Provide the [x, y] coordinate of the cell's center where the given text is located.  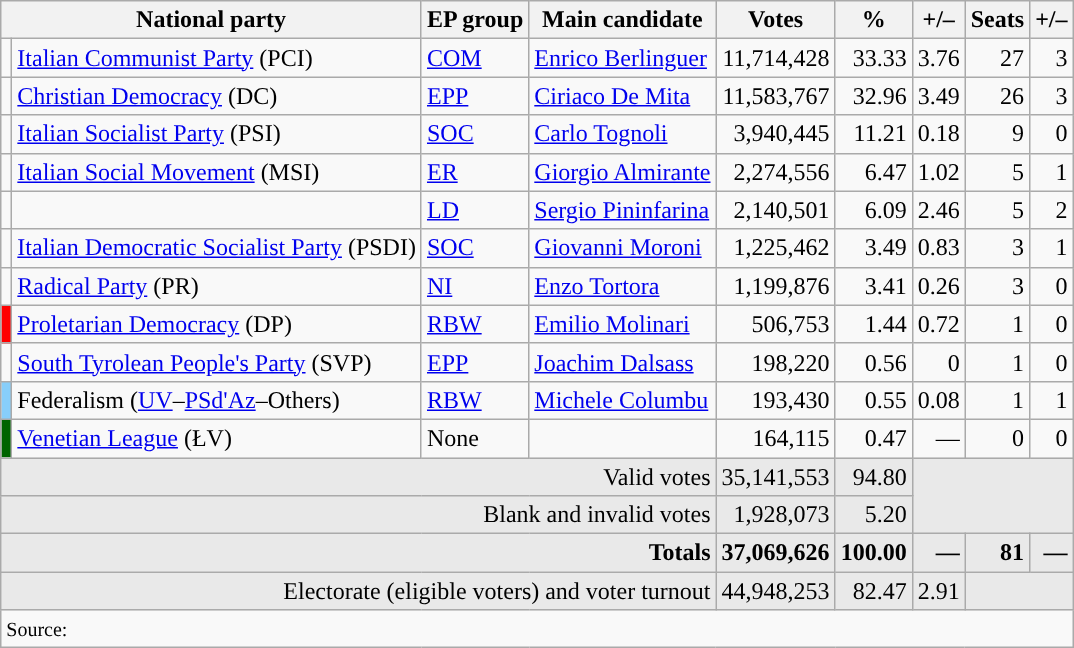
Italian Democratic Socialist Party (PSDI) [217, 248]
2,140,501 [776, 210]
11,714,428 [776, 58]
0.56 [874, 362]
Valid votes [358, 477]
37,069,626 [776, 553]
1.44 [874, 324]
0.72 [938, 324]
Italian Socialist Party (PSI) [217, 134]
32.96 [874, 96]
Italian Social Movement (MSI) [217, 172]
% [874, 20]
506,753 [776, 324]
0.18 [938, 134]
2.46 [938, 210]
193,430 [776, 400]
198,220 [776, 362]
Federalism (UV–PSd'Az–Others) [217, 400]
Ciriaco De Mita [622, 96]
Votes [776, 20]
Enrico Berlinguer [622, 58]
LD [474, 210]
3.41 [874, 286]
Sergio Pininfarina [622, 210]
Main candidate [622, 20]
2,274,556 [776, 172]
0.26 [938, 286]
164,115 [776, 438]
Radical Party (PR) [217, 286]
Italian Communist Party (PCI) [217, 58]
Emilio Molinari [622, 324]
South Tyrolean People's Party (SVP) [217, 362]
11.21 [874, 134]
Giovanni Moroni [622, 248]
82.47 [874, 591]
27 [997, 58]
0.83 [938, 248]
Blank and invalid votes [358, 515]
81 [997, 553]
Michele Columbu [622, 400]
3.76 [938, 58]
None [474, 438]
94.80 [874, 477]
Giorgio Almirante [622, 172]
1,199,876 [776, 286]
33.33 [874, 58]
9 [997, 134]
Christian Democracy (DC) [217, 96]
35,141,553 [776, 477]
5.20 [874, 515]
NI [474, 286]
11,583,767 [776, 96]
1.02 [938, 172]
100.00 [874, 553]
ER [474, 172]
1,225,462 [776, 248]
1,928,073 [776, 515]
Venetian League (ŁV) [217, 438]
6.09 [874, 210]
Electorate (eligible voters) and voter turnout [358, 591]
0.08 [938, 400]
44,948,253 [776, 591]
Carlo Tognoli [622, 134]
Seats [997, 20]
EP group [474, 20]
0.47 [874, 438]
3,940,445 [776, 134]
Proletarian Democracy (DP) [217, 324]
National party [212, 20]
2.91 [938, 591]
Source: [537, 629]
Enzo Tortora [622, 286]
26 [997, 96]
Totals [358, 553]
2 [1052, 210]
Joachim Dalsass [622, 362]
COM [474, 58]
6.47 [874, 172]
0.55 [874, 400]
